Scan for the cell matching the given text and deliver its [X, Y] coordinate at center. 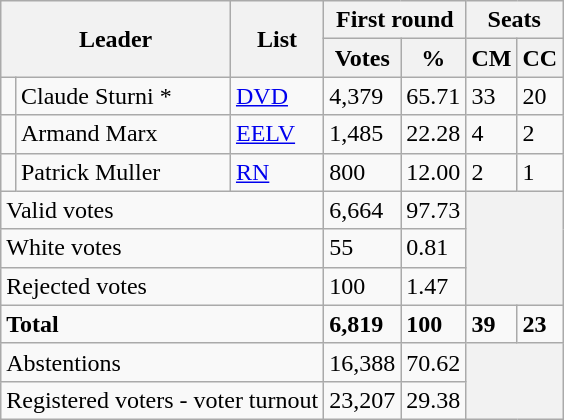
22.28 [434, 134]
4 [492, 134]
% [434, 58]
800 [362, 172]
70.62 [434, 362]
33 [492, 96]
Patrick Muller [122, 172]
97.73 [434, 210]
List [276, 39]
Seats [514, 20]
CC [540, 58]
29.38 [434, 400]
1 [540, 172]
Leader [116, 39]
White votes [162, 248]
First round [395, 20]
4,379 [362, 96]
20 [540, 96]
55 [362, 248]
6,664 [362, 210]
Claude Sturni * [122, 96]
DVD [276, 96]
RN [276, 172]
6,819 [362, 324]
23,207 [362, 400]
65.71 [434, 96]
Rejected votes [162, 286]
1,485 [362, 134]
Valid votes [162, 210]
EELV [276, 134]
23 [540, 324]
39 [492, 324]
Votes [362, 58]
Total [162, 324]
Registered voters - voter turnout [162, 400]
CM [492, 58]
Abstentions [162, 362]
16,388 [362, 362]
12.00 [434, 172]
Armand Marx [122, 134]
1.47 [434, 286]
0.81 [434, 248]
